Return [X, Y] of the center of cell containing provided text 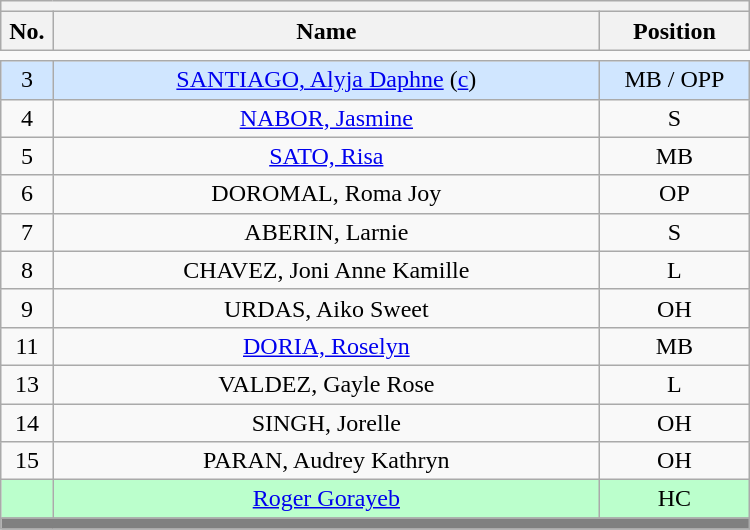
OP [675, 194]
SATO, Risa [326, 156]
Roger Gorayeb [326, 499]
14 [27, 423]
15 [27, 461]
CHAVEZ, Joni Anne Kamille [326, 270]
Name [326, 31]
DOROMAL, Roma Joy [326, 194]
7 [27, 232]
SINGH, Jorelle [326, 423]
SANTIAGO, Alyja Daphne (c) [326, 80]
DORIA, Roselyn [326, 346]
11 [27, 346]
3 [27, 80]
NABOR, Jasmine [326, 118]
No. [27, 31]
4 [27, 118]
VALDEZ, Gayle Rose [326, 384]
ABERIN, Larnie [326, 232]
8 [27, 270]
HC [675, 499]
6 [27, 194]
PARAN, Audrey Kathryn [326, 461]
Position [675, 31]
9 [27, 308]
URDAS, Aiko Sweet [326, 308]
13 [27, 384]
5 [27, 156]
MB / OPP [675, 80]
